Capture the cell that displays the provided text and extract its (X, Y) central coordinate. 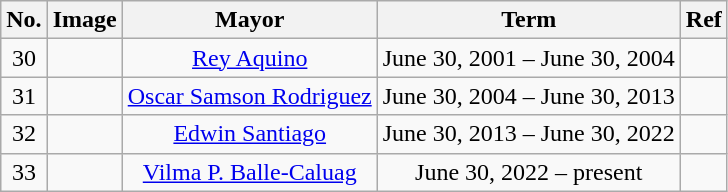
31 (24, 96)
Vilma P. Balle-Caluag (250, 172)
Rey Aquino (250, 58)
32 (24, 134)
June 30, 2022 – present (528, 172)
Mayor (250, 20)
No. (24, 20)
30 (24, 58)
Term (528, 20)
June 30, 2004 – June 30, 2013 (528, 96)
33 (24, 172)
Edwin Santiago (250, 134)
June 30, 2001 – June 30, 2004 (528, 58)
Ref (704, 20)
Image (84, 20)
Oscar Samson Rodriguez (250, 96)
June 30, 2013 – June 30, 2022 (528, 134)
